Output the (X, Y) coordinate of the center of the cell containing the given text.  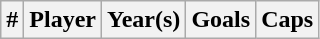
Caps (288, 20)
Goals (221, 20)
Year(s) (144, 20)
# (12, 20)
Player (63, 20)
